Pinpoint the cell where the given text exists, returning its (X, Y) midpoint coordinate. 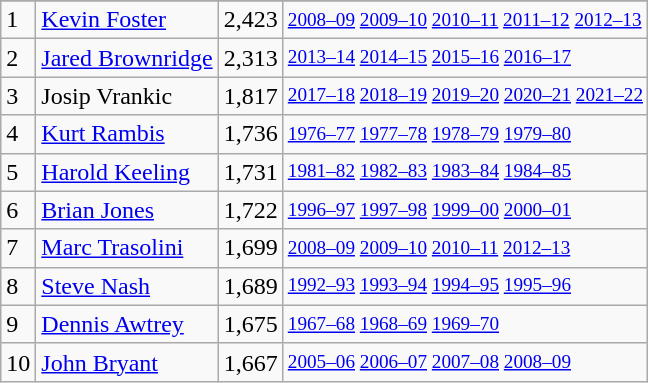
6 (18, 210)
2008–09 2009–10 2010–11 2012–13 (465, 248)
8 (18, 286)
1976–77 1977–78 1978–79 1979–80 (465, 134)
1,667 (250, 362)
Brian Jones (127, 210)
2,313 (250, 58)
Dennis Awtrey (127, 324)
1996–97 1997–98 1999–00 2000–01 (465, 210)
2017–18 2018–19 2019–20 2020–21 2021–22 (465, 96)
Jared Brownridge (127, 58)
1,689 (250, 286)
2013–14 2014–15 2015–16 2016–17 (465, 58)
Marc Trasolini (127, 248)
1,699 (250, 248)
2008–09 2009–10 2010–11 2011–12 2012–13 (465, 20)
Kevin Foster (127, 20)
7 (18, 248)
John Bryant (127, 362)
Kurt Rambis (127, 134)
1967–68 1968–69 1969–70 (465, 324)
Josip Vrankic (127, 96)
1,722 (250, 210)
1,675 (250, 324)
1 (18, 20)
2005–06 2006–07 2007–08 2008–09 (465, 362)
1,817 (250, 96)
Harold Keeling (127, 172)
3 (18, 96)
Steve Nash (127, 286)
10 (18, 362)
5 (18, 172)
1,736 (250, 134)
9 (18, 324)
4 (18, 134)
1,731 (250, 172)
1992–93 1993–94 1994–95 1995–96 (465, 286)
2,423 (250, 20)
1981–82 1982–83 1983–84 1984–85 (465, 172)
2 (18, 58)
